For the text-containing cell, return its midpoint in [x, y] coordinate format. 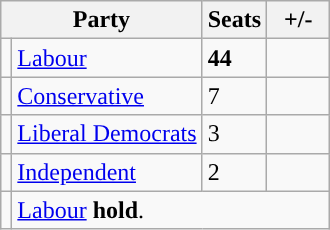
Conservative [107, 96]
3 [234, 134]
Labour [107, 58]
7 [234, 96]
Liberal Democrats [107, 134]
Independent [107, 172]
Labour hold. [171, 210]
44 [234, 58]
2 [234, 172]
Seats [234, 20]
+/- [298, 20]
Party [102, 20]
